From the cell containing the given text, extract its center point as [x, y] coordinate. 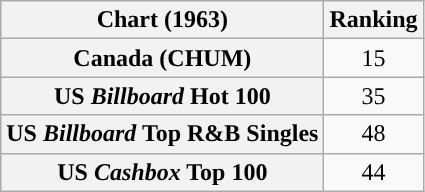
35 [374, 96]
Ranking [374, 20]
US Cashbox Top 100 [162, 172]
Chart (1963) [162, 20]
US Billboard Top R&B Singles [162, 134]
48 [374, 134]
US Billboard Hot 100 [162, 96]
44 [374, 172]
15 [374, 58]
Canada (CHUM) [162, 58]
